Pinpoint the cell where the given text exists, returning its [X, Y] midpoint coordinate. 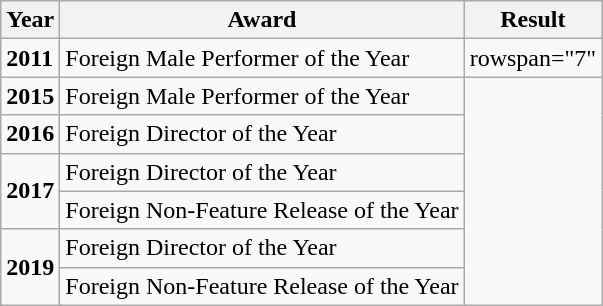
rowspan="7" [533, 58]
Year [30, 20]
2015 [30, 96]
Result [533, 20]
Award [262, 20]
2011 [30, 58]
2017 [30, 191]
2019 [30, 267]
2016 [30, 134]
